Output the (X, Y) coordinate of the center of the cell containing the given text.  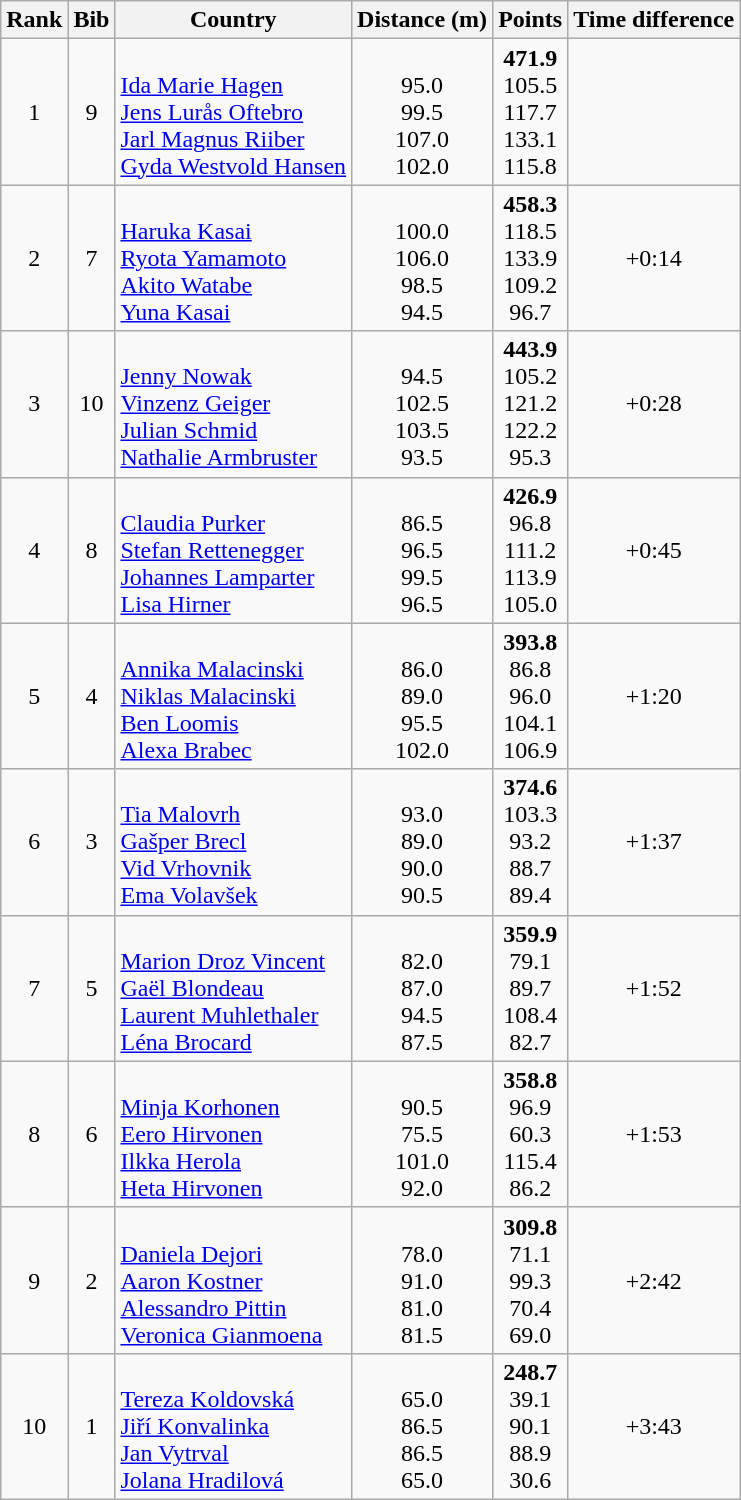
+1:53 (654, 1134)
Marion Droz VincentGaël BlondeauLaurent MuhlethalerLéna Brocard (234, 988)
86.596.599.596.5 (422, 550)
+1:20 (654, 696)
359.979.189.7108.482.7 (530, 988)
393.886.896.0104.1106.9 (530, 696)
Haruka KasaiRyota YamamotoAkito WatabeYuna Kasai (234, 258)
Distance (m) (422, 20)
+0:14 (654, 258)
Tia MalovrhGašper BreclVid VrhovnikEma Volavšek (234, 842)
Rank (34, 20)
443.9105.2121.2122.295.3 (530, 404)
78.091.081.081.5 (422, 1280)
+3:43 (654, 1426)
Minja KorhonenEero HirvonenIlkka HerolaHeta Hirvonen (234, 1134)
93.089.090.090.5 (422, 842)
86.089.095.5102.0 (422, 696)
Jenny NowakVinzenz GeigerJulian SchmidNathalie Armbruster (234, 404)
Daniela DejoriAaron KostnerAlessandro PittinVeronica Gianmoena (234, 1280)
374.6103.393.288.789.4 (530, 842)
+0:45 (654, 550)
Annika MalacinskiNiklas MalacinskiBen LoomisAlexa Brabec (234, 696)
Claudia PurkerStefan RetteneggerJohannes LamparterLisa Hirner (234, 550)
Bib (92, 20)
82.087.094.587.5 (422, 988)
Country (234, 20)
458.3118.5133.9109.296.7 (530, 258)
309.871.199.370.469.0 (530, 1280)
+1:52 (654, 988)
+0:28 (654, 404)
248.739.190.188.930.6 (530, 1426)
Points (530, 20)
100.0106.098.594.5 (422, 258)
95.099.5107.0102.0 (422, 112)
Ida Marie HagenJens Lurås OftebroJarl Magnus RiiberGyda Westvold Hansen (234, 112)
Time difference (654, 20)
471.9105.5117.7133.1115.8 (530, 112)
+2:42 (654, 1280)
Tereza KoldovskáJiří KonvalinkaJan VytrvalJolana Hradilová (234, 1426)
+1:37 (654, 842)
90.575.5101.092.0 (422, 1134)
426.996.8111.2113.9105.0 (530, 550)
358.896.960.3115.486.2 (530, 1134)
94.5102.5103.593.5 (422, 404)
65.086.586.565.0 (422, 1426)
